Pinpoint the cell where the given text exists, returning its (x, y) midpoint coordinate. 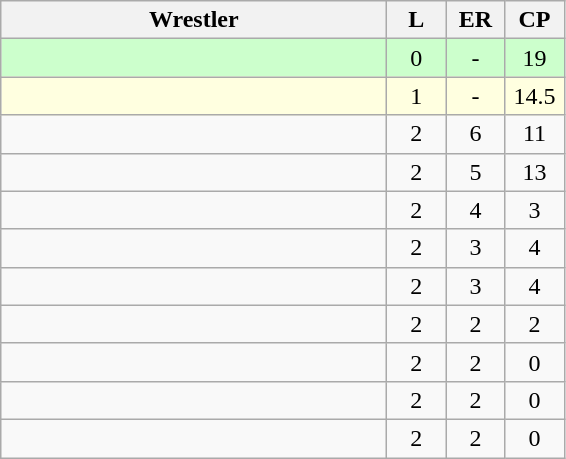
11 (534, 134)
13 (534, 172)
19 (534, 58)
6 (476, 134)
5 (476, 172)
ER (476, 20)
L (416, 20)
CP (534, 20)
Wrestler (194, 20)
1 (416, 96)
14.5 (534, 96)
